Pinpoint the cell where the given text exists, returning its (X, Y) midpoint coordinate. 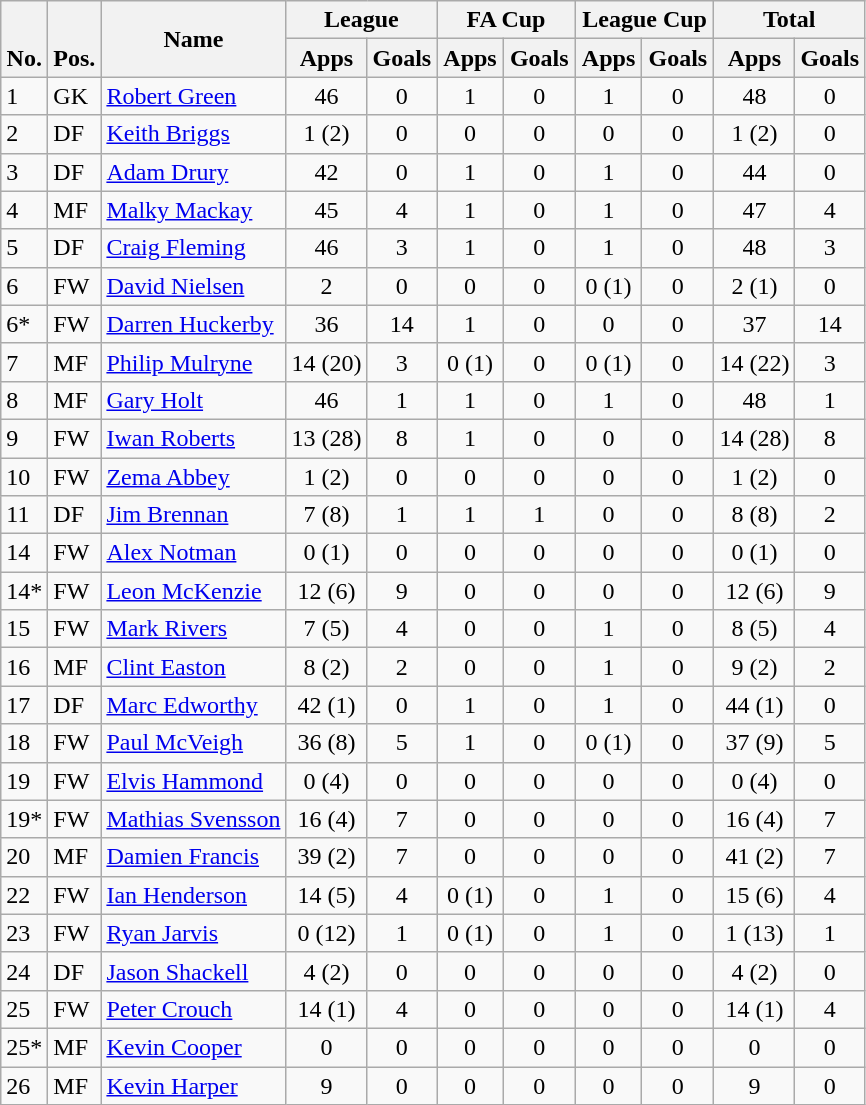
14 (22) (754, 362)
Iwan Roberts (194, 438)
6 (24, 286)
Ian Henderson (194, 895)
Gary Holt (194, 400)
37 (9) (754, 743)
9 (2) (754, 667)
36 (8) (326, 743)
23 (24, 933)
13 (28) (326, 438)
42 (326, 172)
Peter Crouch (194, 1009)
League (362, 20)
Mathias Svensson (194, 819)
Marc Edworthy (194, 705)
45 (326, 210)
16 (24, 667)
Leon McKenzie (194, 591)
League Cup (644, 20)
14 (20) (326, 362)
26 (24, 1085)
19* (24, 819)
25 (24, 1009)
Kevin Harper (194, 1085)
19 (24, 781)
GK (74, 96)
41 (2) (754, 857)
Pos. (74, 39)
10 (24, 477)
20 (24, 857)
44 (1) (754, 705)
Adam Drury (194, 172)
14 (5) (326, 895)
No. (24, 39)
Ryan Jarvis (194, 933)
2 (1) (754, 286)
Kevin Cooper (194, 1047)
Keith Briggs (194, 134)
Name (194, 39)
Zema Abbey (194, 477)
Robert Green (194, 96)
Alex Notman (194, 553)
18 (24, 743)
42 (1) (326, 705)
7 (8) (326, 515)
44 (754, 172)
11 (24, 515)
37 (754, 324)
15 (6) (754, 895)
Craig Fleming (194, 248)
39 (2) (326, 857)
15 (24, 629)
Clint Easton (194, 667)
8 (5) (754, 629)
David Nielsen (194, 286)
6* (24, 324)
Jim Brennan (194, 515)
25* (24, 1047)
47 (754, 210)
Philip Mulryne (194, 362)
Darren Huckerby (194, 324)
8 (2) (326, 667)
FA Cup (506, 20)
Damien Francis (194, 857)
14* (24, 591)
Paul McVeigh (194, 743)
Elvis Hammond (194, 781)
Total (790, 20)
Mark Rivers (194, 629)
17 (24, 705)
1 (13) (754, 933)
22 (24, 895)
36 (326, 324)
24 (24, 971)
14 (28) (754, 438)
0 (12) (326, 933)
Jason Shackell (194, 971)
7 (5) (326, 629)
8 (8) (754, 515)
Malky Mackay (194, 210)
